Extract the (x, y) coordinate from the center of the cell holding the provided text.  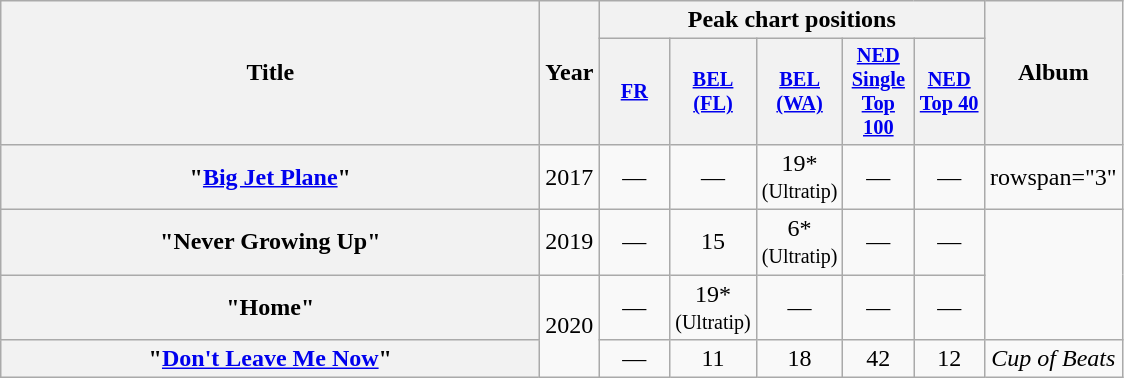
Cup of Beats (1054, 359)
6*(Ultratip) (800, 242)
11 (714, 359)
BEL(WA) (800, 92)
2017 (570, 176)
"Big Jet Plane" (270, 176)
42 (878, 359)
"Home" (270, 308)
2019 (570, 242)
"Don't Leave Me Now" (270, 359)
12 (950, 359)
15 (714, 242)
Peak chart positions (792, 20)
18 (800, 359)
FR (634, 92)
Album (1054, 73)
rowspan="3" (1054, 176)
NEDTop 40 (950, 92)
2020 (570, 326)
"Never Growing Up" (270, 242)
Title (270, 73)
NEDSingleTop 100 (878, 92)
Year (570, 73)
BEL(FL) (714, 92)
